Capture the cell that displays the provided text and extract its [x, y] central coordinate. 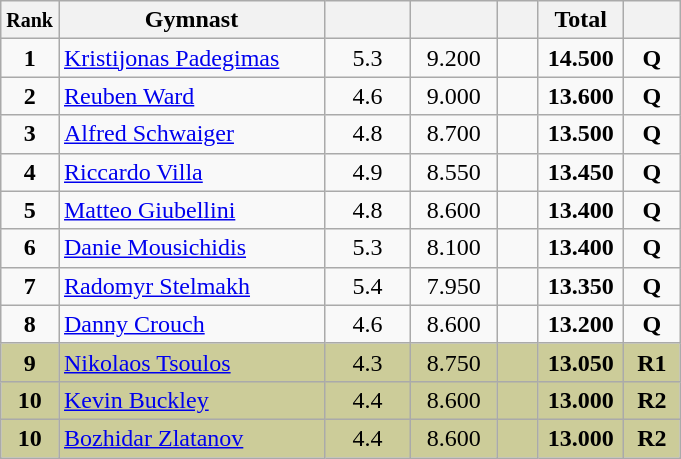
5.4 [368, 286]
8.100 [454, 248]
Radomyr Stelmakh [191, 286]
Rank [30, 20]
Matteo Giubellini [191, 210]
Reuben Ward [191, 96]
7 [30, 286]
13.500 [581, 134]
4 [30, 172]
7.950 [454, 286]
14.500 [581, 58]
13.200 [581, 324]
Kevin Buckley [191, 400]
Bozhidar Zlatanov [191, 438]
9.200 [454, 58]
Danny Crouch [191, 324]
Danie Mousichidis [191, 248]
5 [30, 210]
8 [30, 324]
8.750 [454, 362]
2 [30, 96]
13.350 [581, 286]
Alfred Schwaiger [191, 134]
4.3 [368, 362]
1 [30, 58]
13.050 [581, 362]
R1 [652, 362]
9 [30, 362]
Riccardo Villa [191, 172]
13.450 [581, 172]
8.700 [454, 134]
3 [30, 134]
9.000 [454, 96]
8.550 [454, 172]
4.9 [368, 172]
6 [30, 248]
Total [581, 20]
Gymnast [191, 20]
Nikolaos Tsoulos [191, 362]
13.600 [581, 96]
Kristijonas Padegimas [191, 58]
